Find where the given text appears and provide that cell's center as (X, Y) coordinate. 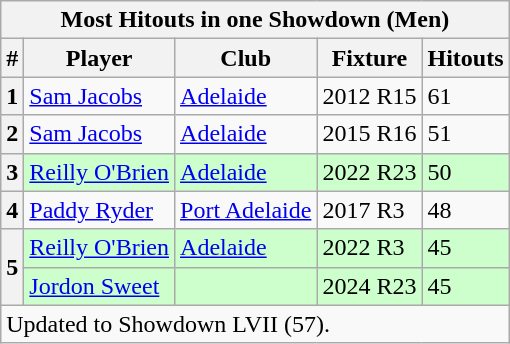
48 (466, 210)
1 (12, 96)
5 (12, 267)
2017 R3 (370, 210)
2012 R15 (370, 96)
51 (466, 134)
Most Hitouts in one Showdown (Men) (255, 20)
# (12, 58)
Fixture (370, 58)
Jordon Sweet (100, 286)
61 (466, 96)
50 (466, 172)
2 (12, 134)
Updated to Showdown LVII (57). (255, 324)
2015 R16 (370, 134)
2022 R23 (370, 172)
Paddy Ryder (100, 210)
Player (100, 58)
Port Adelaide (246, 210)
Club (246, 58)
2022 R3 (370, 248)
2024 R23 (370, 286)
3 (12, 172)
4 (12, 210)
Hitouts (466, 58)
